Locate the cell with the specified text and output its [x, y] center coordinate. 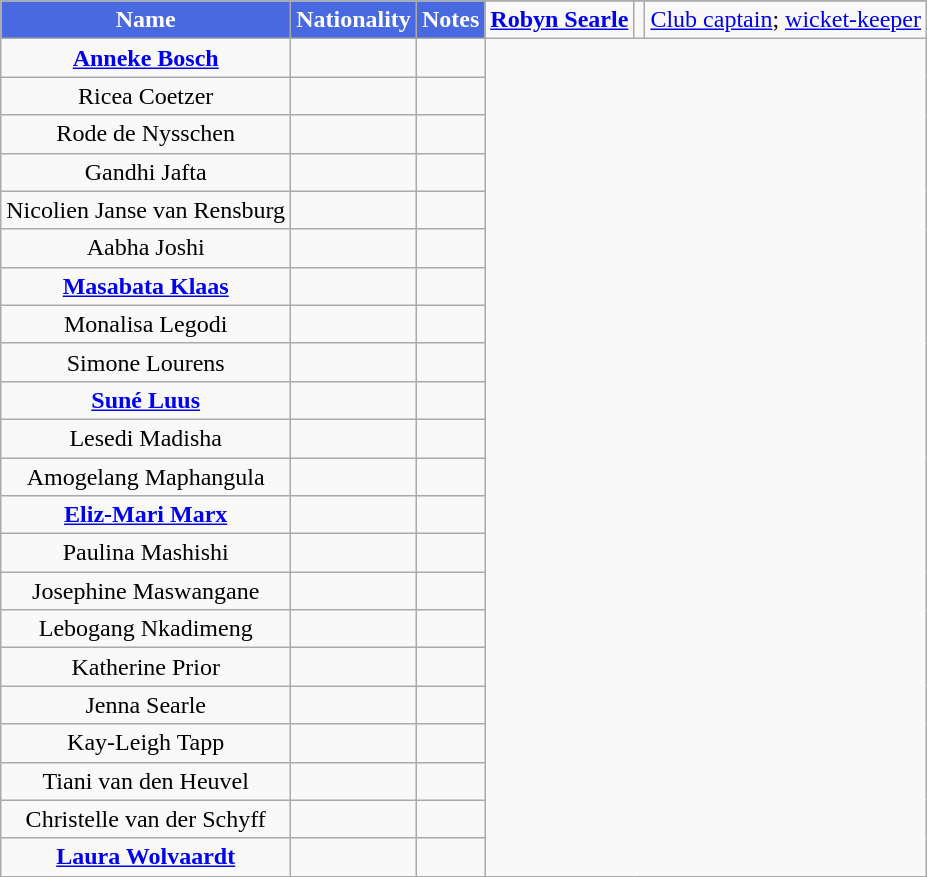
Nationality [354, 20]
Aabha Joshi [146, 248]
Name [146, 20]
Club captain; wicket-keeper [786, 20]
Robyn Searle [560, 20]
Ricea Coetzer [146, 96]
Monalisa Legodi [146, 324]
Jenna Searle [146, 705]
Rode de Nysschen [146, 134]
Nicolien Janse van Rensburg [146, 210]
Gandhi Jafta [146, 172]
Amogelang Maphangula [146, 477]
Lebogang Nkadimeng [146, 629]
Simone Lourens [146, 362]
Anneke Bosch [146, 58]
Paulina Mashishi [146, 553]
Kay-Leigh Tapp [146, 743]
Katherine Prior [146, 667]
Lesedi Madisha [146, 438]
Notes [450, 20]
Eliz-Mari Marx [146, 515]
Josephine Maswangane [146, 591]
Masabata Klaas [146, 286]
Tiani van den Heuvel [146, 781]
Suné Luus [146, 400]
Christelle van der Schyff [146, 819]
Laura Wolvaardt [146, 857]
